Determine the (X, Y) coordinate at the center of the cell enclosing the given text.  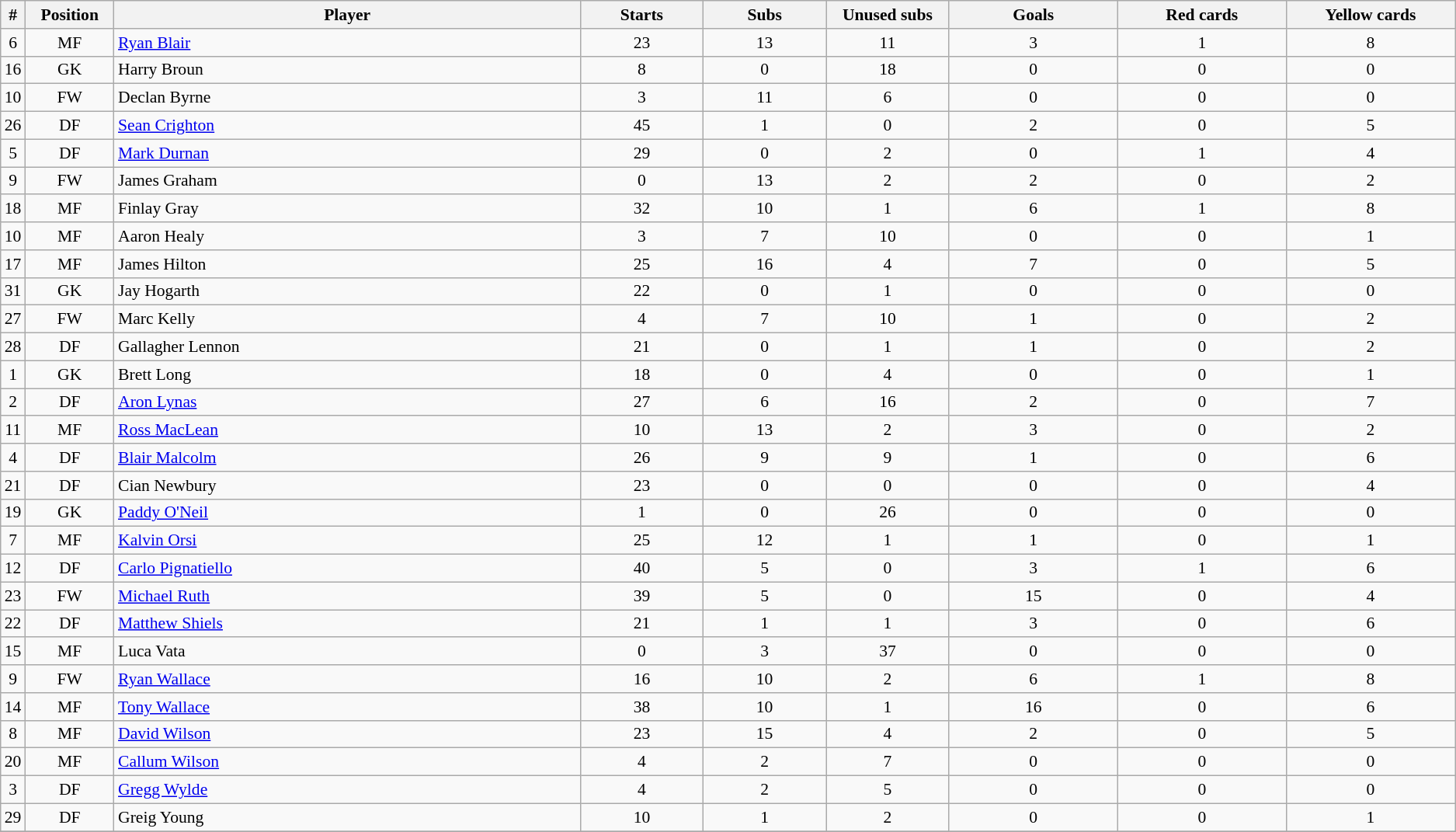
David Wilson (347, 734)
Paddy O'Neil (347, 513)
Finlay Gray (347, 209)
Harry Broun (347, 70)
Subs (765, 15)
Brett Long (347, 374)
Michael Ruth (347, 596)
Goals (1033, 15)
Aaron Healy (347, 236)
Gallagher Lennon (347, 347)
39 (641, 596)
Player (347, 15)
Marc Kelly (347, 319)
Mark Durnan (347, 153)
14 (13, 707)
40 (641, 569)
Tony Wallace (347, 707)
# (13, 15)
Matthew Shiels (347, 624)
Luca Vata (347, 652)
Starts (641, 15)
32 (641, 209)
Cian Newbury (347, 486)
20 (13, 762)
38 (641, 707)
Red cards (1202, 15)
James Graham (347, 181)
Blair Malcolm (347, 458)
Aron Lynas (347, 402)
Ryan Wallace (347, 679)
37 (888, 652)
Kalvin Orsi (347, 541)
Ross MacLean (347, 430)
Sean Crighton (347, 126)
Carlo Pignatiello (347, 569)
45 (641, 126)
31 (13, 291)
Jay Hogarth (347, 291)
Unused subs (888, 15)
28 (13, 347)
19 (13, 513)
James Hilton (347, 264)
Ryan Blair (347, 43)
Callum Wilson (347, 762)
Yellow cards (1370, 15)
Declan Byrne (347, 98)
17 (13, 264)
Position (70, 15)
Gregg Wylde (347, 790)
Greig Young (347, 817)
